Output the [X, Y] coordinate of the center of the cell containing the given text.  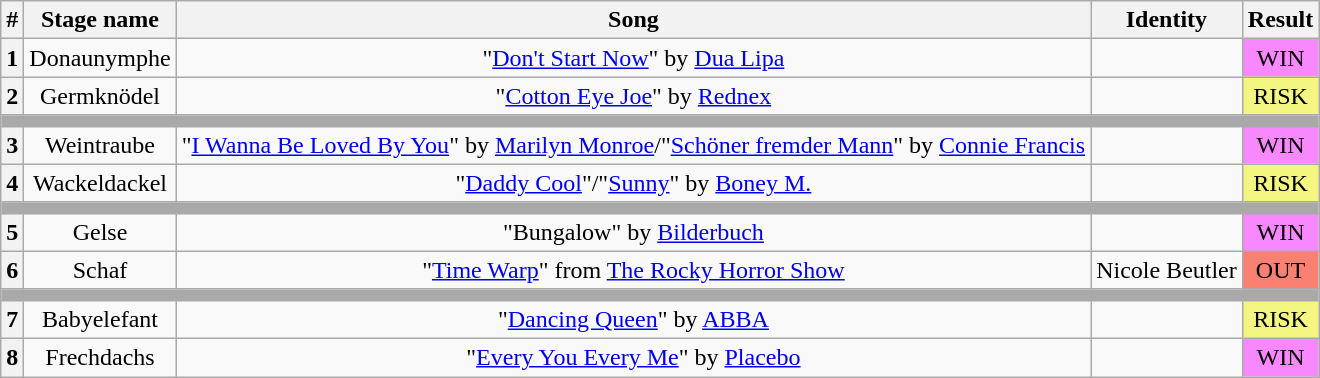
4 [12, 183]
Stage name [100, 20]
"Cotton Eye Joe" by Rednex [633, 96]
Babyelefant [100, 319]
"Daddy Cool"/"Sunny" by Boney M. [633, 183]
OUT [1280, 270]
2 [12, 96]
Song [633, 20]
Germknödel [100, 96]
8 [12, 357]
Nicole Beutler [1167, 270]
Schaf [100, 270]
6 [12, 270]
"Every You Every Me" by Placebo [633, 357]
Weintraube [100, 145]
Frechdachs [100, 357]
Result [1280, 20]
Donaunymphe [100, 58]
"Time Warp" from The Rocky Horror Show [633, 270]
# [12, 20]
Identity [1167, 20]
Wackeldackel [100, 183]
7 [12, 319]
"I Wanna Be Loved By You" by Marilyn Monroe/"Schöner fremder Mann" by Connie Francis [633, 145]
"Don't Start Now" by Dua Lipa [633, 58]
"Bungalow" by Bilderbuch [633, 232]
Gelse [100, 232]
3 [12, 145]
1 [12, 58]
"Dancing Queen" by ABBA [633, 319]
5 [12, 232]
